Scan for the cell matching the given text and deliver its (x, y) coordinate at center. 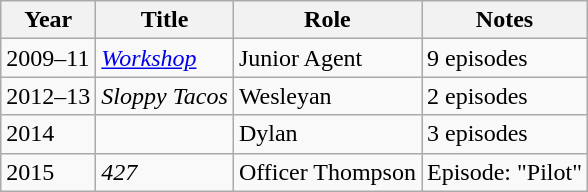
2009–11 (48, 58)
2 episodes (505, 96)
Notes (505, 20)
Junior Agent (327, 58)
9 episodes (505, 58)
2012–13 (48, 96)
Workshop (165, 58)
3 episodes (505, 134)
Dylan (327, 134)
Episode: "Pilot" (505, 172)
Title (165, 20)
2014 (48, 134)
427 (165, 172)
Sloppy Tacos (165, 96)
Year (48, 20)
Wesleyan (327, 96)
Role (327, 20)
2015 (48, 172)
Officer Thompson (327, 172)
